Extract the (x, y) coordinate from the center of the cell holding the provided text.  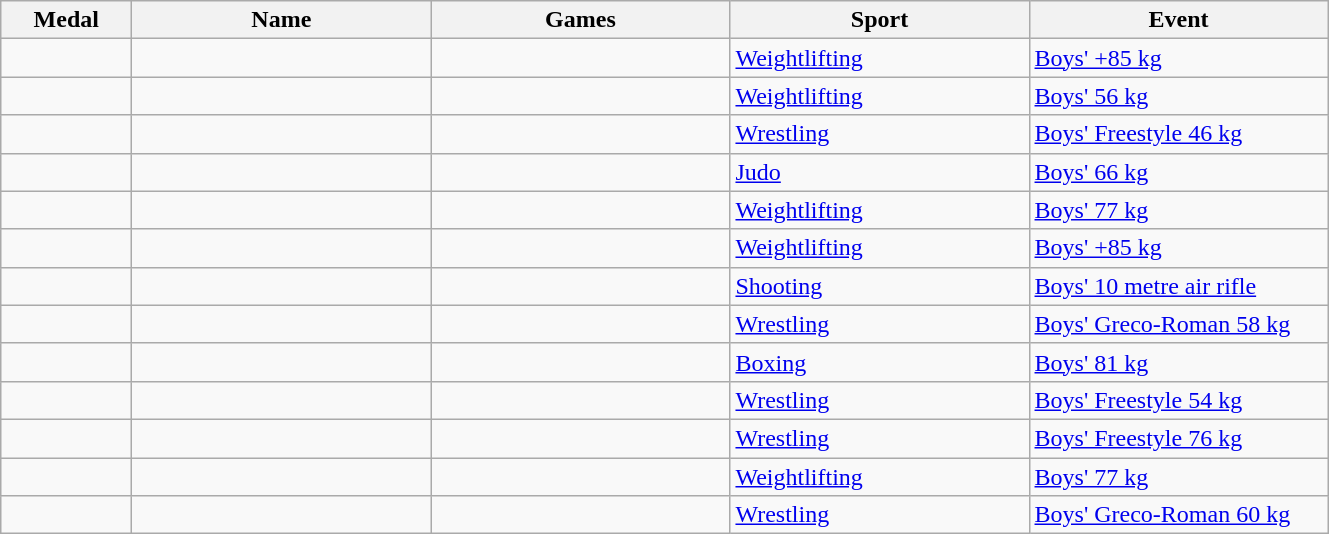
Boys' Freestyle 76 kg (1178, 438)
Boys' Freestyle 46 kg (1178, 134)
Boys' 10 metre air rifle (1178, 286)
Name (282, 20)
Shooting (880, 286)
Medal (66, 20)
Boys' 66 kg (1178, 172)
Event (1178, 20)
Judo (880, 172)
Sport (880, 20)
Boxing (880, 362)
Boys' Freestyle 54 kg (1178, 400)
Boys' Greco-Roman 60 kg (1178, 515)
Games (580, 20)
Boys' 56 kg (1178, 96)
Boys' 81 kg (1178, 362)
Boys' Greco-Roman 58 kg (1178, 324)
